Detect which cell encompasses the target text, then output its [x, y] center coordinate. 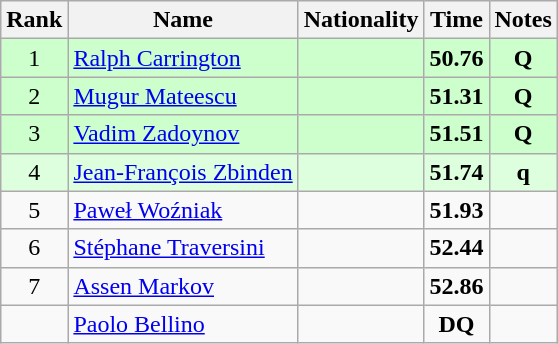
q [523, 172]
51.51 [456, 134]
3 [34, 134]
Notes [523, 20]
6 [34, 248]
51.31 [456, 96]
51.74 [456, 172]
Nationality [361, 20]
52.86 [456, 286]
Rank [34, 20]
Stéphane Traversini [183, 248]
Assen Markov [183, 286]
Ralph Carrington [183, 58]
Paolo Bellino [183, 324]
2 [34, 96]
Name [183, 20]
7 [34, 286]
52.44 [456, 248]
DQ [456, 324]
Jean-François Zbinden [183, 172]
50.76 [456, 58]
1 [34, 58]
Paweł Woźniak [183, 210]
Mugur Mateescu [183, 96]
4 [34, 172]
51.93 [456, 210]
Vadim Zadoynov [183, 134]
Time [456, 20]
5 [34, 210]
